Find where the given text appears and provide that cell's center as [x, y] coordinate. 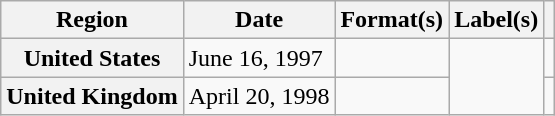
June 16, 1997 [259, 58]
United States [92, 58]
Region [92, 20]
Date [259, 20]
April 20, 1998 [259, 96]
United Kingdom [92, 96]
Format(s) [392, 20]
Label(s) [496, 20]
